From the cell containing the given text, extract its center point as [X, Y] coordinate. 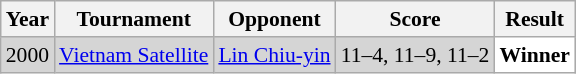
Lin Chiu-yin [274, 55]
Tournament [134, 19]
11–4, 11–9, 11–2 [416, 55]
Result [534, 19]
Winner [534, 55]
Score [416, 19]
2000 [28, 55]
Year [28, 19]
Vietnam Satellite [134, 55]
Opponent [274, 19]
